Scan for the cell matching the given text and deliver its [X, Y] coordinate at center. 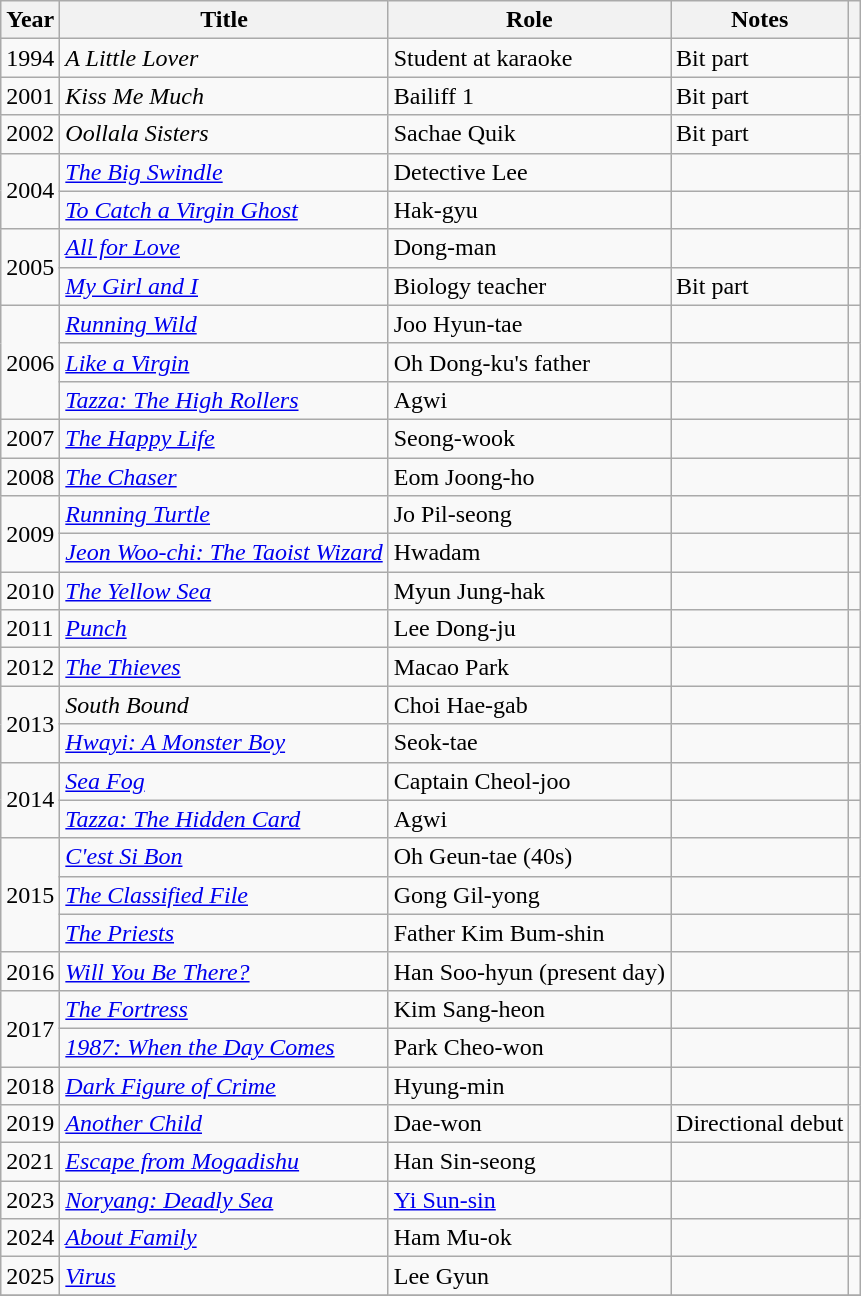
Noryang: Deadly Sea [224, 1200]
2019 [30, 1124]
2005 [30, 267]
Running Wild [224, 324]
The Chaser [224, 477]
Virus [224, 1276]
Dark Figure of Crime [224, 1085]
Sea Fog [224, 781]
Dae-won [529, 1124]
2017 [30, 1028]
Bailiff 1 [529, 96]
Lee Gyun [529, 1276]
Will You Be There? [224, 971]
2001 [30, 96]
Role [529, 20]
Kim Sang-heon [529, 1009]
2009 [30, 534]
Captain Cheol-joo [529, 781]
2010 [30, 591]
Park Cheo-won [529, 1047]
2015 [30, 895]
Myun Jung-hak [529, 591]
2013 [30, 724]
Jo Pil-seong [529, 515]
Hwadam [529, 553]
The Priests [224, 933]
To Catch a Virgin Ghost [224, 210]
2021 [30, 1162]
2002 [30, 134]
2018 [30, 1085]
C'est Si Bon [224, 857]
Macao Park [529, 667]
Oh Dong-ku's father [529, 362]
My Girl and I [224, 286]
2024 [30, 1238]
The Big Swindle [224, 172]
2025 [30, 1276]
Eom Joong-ho [529, 477]
Title [224, 20]
Like a Virgin [224, 362]
Another Child [224, 1124]
The Happy Life [224, 438]
The Fortress [224, 1009]
A Little Lover [224, 58]
Joo Hyun-tae [529, 324]
2006 [30, 362]
1994 [30, 58]
Han Soo-hyun (present day) [529, 971]
Directional debut [760, 1124]
About Family [224, 1238]
Student at karaoke [529, 58]
Oh Geun-tae (40s) [529, 857]
2011 [30, 629]
The Thieves [224, 667]
2004 [30, 191]
Year [30, 20]
Sachae Quik [529, 134]
Ham Mu-ok [529, 1238]
Tazza: The High Rollers [224, 400]
Jeon Woo-chi: The Taoist Wizard [224, 553]
2023 [30, 1200]
Han Sin-seong [529, 1162]
Dong-man [529, 248]
Kiss Me Much [224, 96]
The Classified File [224, 895]
Seong-wook [529, 438]
Yi Sun-sin [529, 1200]
Hyung-min [529, 1085]
Seok-tae [529, 743]
Notes [760, 20]
Hak-gyu [529, 210]
2012 [30, 667]
Running Turtle [224, 515]
Lee Dong-ju [529, 629]
2007 [30, 438]
Father Kim Bum-shin [529, 933]
Hwayi: A Monster Boy [224, 743]
Choi Hae-gab [529, 705]
Tazza: The Hidden Card [224, 819]
The Yellow Sea [224, 591]
Escape from Mogadishu [224, 1162]
All for Love [224, 248]
Punch [224, 629]
Gong Gil-yong [529, 895]
1987: When the Day Comes [224, 1047]
2016 [30, 971]
2008 [30, 477]
South Bound [224, 705]
Biology teacher [529, 286]
Oollala Sisters [224, 134]
2014 [30, 800]
Detective Lee [529, 172]
